Extract the (x, y) coordinate from the center of the cell holding the provided text.  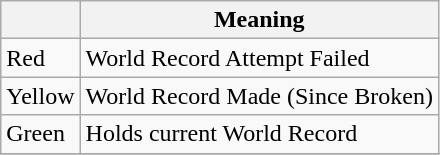
World Record Made (Since Broken) (259, 96)
Meaning (259, 20)
Holds current World Record (259, 134)
Yellow (40, 96)
World Record Attempt Failed (259, 58)
Green (40, 134)
Red (40, 58)
